Return (X, Y) of the center of cell containing provided text 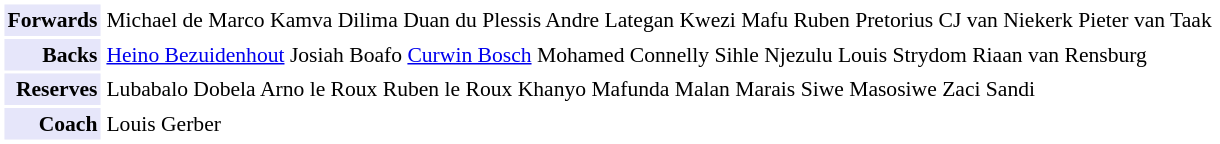
Michael de Marco Kamva Dilima Duan du Plessis Andre Lategan Kwezi Mafu Ruben Pretorius CJ van Niekerk Pieter van Taak (658, 20)
Reserves (52, 90)
Louis Gerber (658, 124)
Heino Bezuidenhout Josiah Boafo Curwin Bosch Mohamed Connelly Sihle Njezulu Louis Strydom Riaan van Rensburg (658, 55)
Backs (52, 55)
Forwards (52, 20)
Lubabalo Dobela Arno le Roux Ruben le Roux Khanyo Mafunda Malan Marais Siwe Masosiwe Zaci Sandi (658, 90)
Coach (52, 124)
